Return [x, y] of the center of cell containing provided text 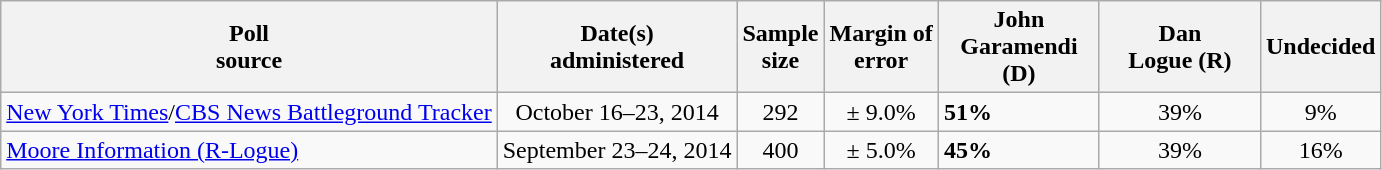
51% [1018, 112]
September 23–24, 2014 [617, 150]
292 [780, 112]
October 16–23, 2014 [617, 112]
Margin oferror [881, 47]
± 5.0% [881, 150]
Pollsource [249, 47]
16% [1320, 150]
DanLogue (R) [1180, 47]
New York Times/CBS News Battleground Tracker [249, 112]
Date(s)administered [617, 47]
400 [780, 150]
9% [1320, 112]
JohnGaramendi (D) [1018, 47]
45% [1018, 150]
Undecided [1320, 47]
Samplesize [780, 47]
Moore Information (R-Logue) [249, 150]
± 9.0% [881, 112]
